From the cell containing the given text, extract its center point as (X, Y) coordinate. 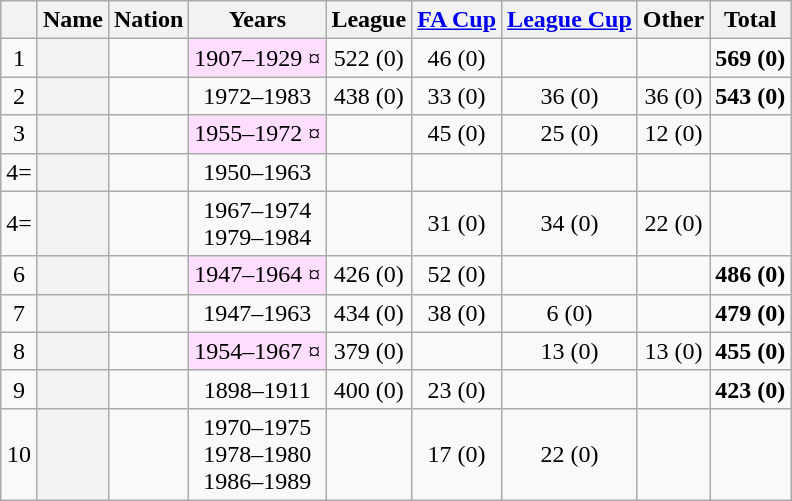
1947–1964 ¤ (258, 275)
Total (750, 20)
52 (0) (457, 275)
45 (0) (457, 134)
46 (0) (457, 58)
569 (0) (750, 58)
7 (20, 313)
2 (20, 96)
1972–1983 (258, 96)
12 (0) (673, 134)
Name (72, 20)
438 (0) (369, 96)
434 (0) (369, 313)
1898–1911 (258, 389)
423 (0) (750, 389)
400 (0) (369, 389)
34 (0) (570, 224)
FA Cup (457, 20)
Other (673, 20)
Nation (148, 20)
1950–1963 (258, 172)
1 (20, 58)
8 (20, 351)
33 (0) (457, 96)
9 (20, 389)
379 (0) (369, 351)
1967–19741979–1984 (258, 224)
23 (0) (457, 389)
1954–1967 ¤ (258, 351)
1955–1972 ¤ (258, 134)
38 (0) (457, 313)
10 (20, 454)
17 (0) (457, 454)
455 (0) (750, 351)
6 (20, 275)
522 (0) (369, 58)
1947–1963 (258, 313)
486 (0) (750, 275)
479 (0) (750, 313)
1970–19751978–19801986–1989 (258, 454)
League Cup (570, 20)
25 (0) (570, 134)
3 (20, 134)
1907–1929 ¤ (258, 58)
Years (258, 20)
31 (0) (457, 224)
543 (0) (750, 96)
426 (0) (369, 275)
6 (0) (570, 313)
League (369, 20)
